Identify which cell holds the provided text, then report its (x, y) central coordinate. 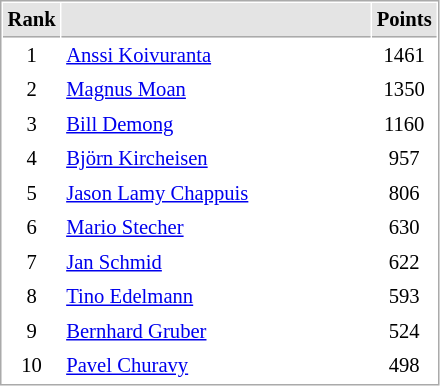
9 (32, 332)
1461 (404, 56)
10 (32, 366)
1160 (404, 124)
Björn Kircheisen (216, 158)
524 (404, 332)
3 (32, 124)
7 (32, 262)
Magnus Moan (216, 90)
806 (404, 194)
498 (404, 366)
Tino Edelmann (216, 296)
Anssi Koivuranta (216, 56)
Bill Demong (216, 124)
1 (32, 56)
Pavel Churavy (216, 366)
622 (404, 262)
Points (404, 20)
Jason Lamy Chappuis (216, 194)
630 (404, 228)
957 (404, 158)
1350 (404, 90)
5 (32, 194)
2 (32, 90)
4 (32, 158)
8 (32, 296)
Bernhard Gruber (216, 332)
593 (404, 296)
Rank (32, 20)
6 (32, 228)
Mario Stecher (216, 228)
Jan Schmid (216, 262)
